Scan for the cell matching the given text and deliver its [x, y] coordinate at center. 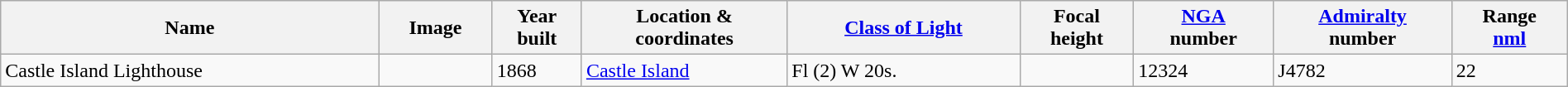
22 [1509, 70]
Location & coordinates [684, 28]
Castle Island Lighthouse [190, 70]
Rangenml [1509, 28]
Fl (2) W 20s. [903, 70]
Name [190, 28]
1868 [537, 70]
Class of Light [903, 28]
Admiraltynumber [1363, 28]
NGAnumber [1204, 28]
Yearbuilt [537, 28]
12324 [1204, 70]
Focalheight [1077, 28]
J4782 [1363, 70]
Image [435, 28]
Castle Island [684, 70]
